Find where the given text appears and provide that cell's center as (X, Y) coordinate. 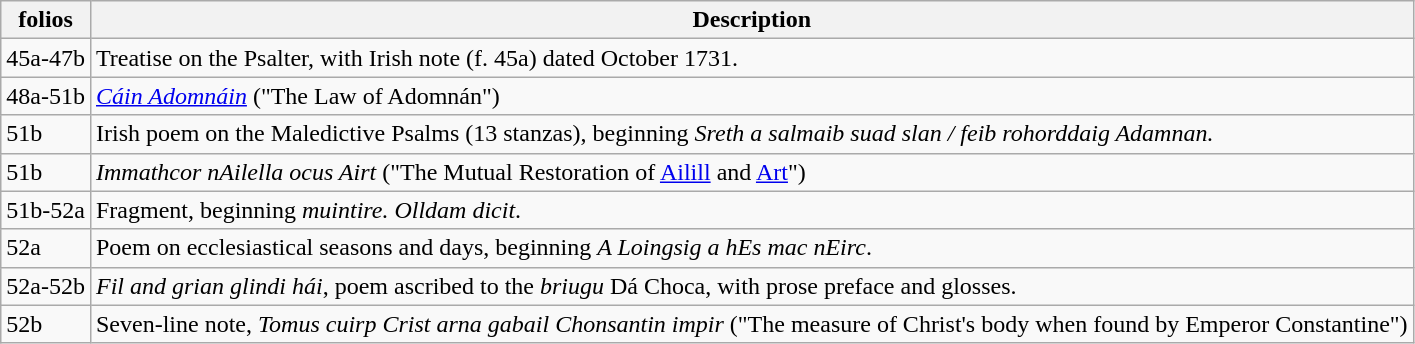
Seven-line note, Tomus cuirp Crist arna gabail Chonsantin impir ("The measure of Christ's body when found by Emperor Constantine") (752, 324)
52a (46, 248)
Fragment, beginning muintire. Olldam dicit. (752, 210)
48a-51b (46, 96)
52b (46, 324)
45a-47b (46, 58)
Description (752, 20)
folios (46, 20)
Treatise on the Psalter, with Irish note (f. 45a) dated October 1731. (752, 58)
Cáin Adomnáin ("The Law of Adomnán") (752, 96)
Irish poem on the Maledictive Psalms (13 stanzas), beginning Sreth a salmaib suad slan / feib rohorddaig Adamnan. (752, 134)
Poem on ecclesiastical seasons and days, beginning A Loingsig a hEs mac nEirc. (752, 248)
Immathcor nAilella ocus Airt ("The Mutual Restoration of Ailill and Art") (752, 172)
51b-52a (46, 210)
Fil and grian glindi hái, poem ascribed to the briugu Dá Choca, with prose preface and glosses. (752, 286)
52a-52b (46, 286)
